Output the (X, Y) coordinate of the center of the cell containing the given text.  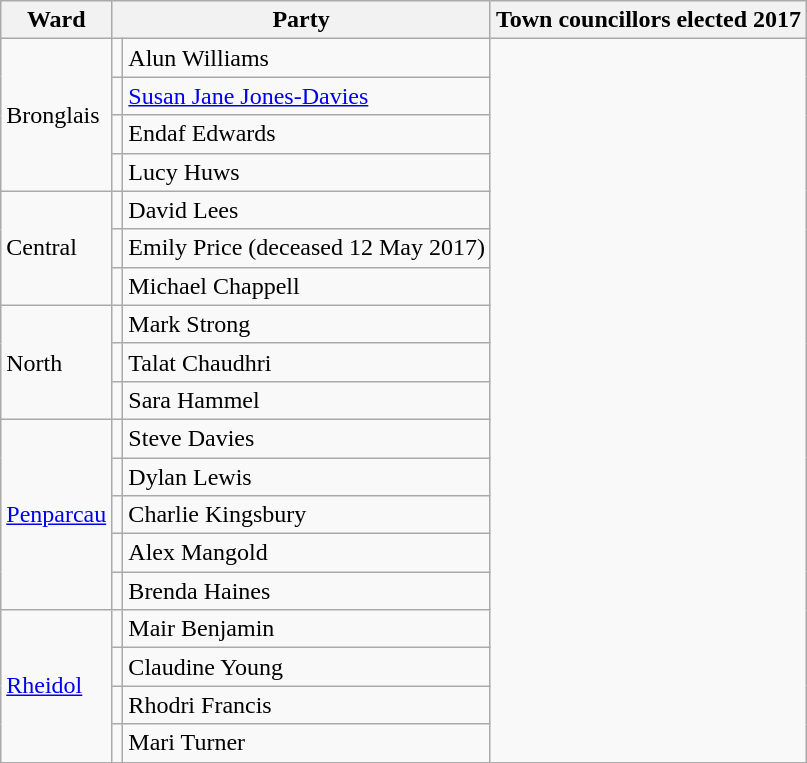
Lucy Huws (307, 172)
Brenda Haines (307, 591)
Emily Price (deceased 12 May 2017) (307, 248)
Mark Strong (307, 324)
Town councillors elected 2017 (648, 20)
Mair Benjamin (307, 629)
Central (56, 248)
Charlie Kingsbury (307, 515)
Bronglais (56, 115)
Steve Davies (307, 438)
Michael Chappell (307, 286)
Endaf Edwards (307, 134)
Talat Chaudhri (307, 362)
Party (302, 20)
Sara Hammel (307, 400)
Penparcau (56, 514)
David Lees (307, 210)
Alex Mangold (307, 553)
Rheidol (56, 686)
Susan Jane Jones-Davies (307, 96)
Mari Turner (307, 743)
Dylan Lewis (307, 477)
Rhodri Francis (307, 705)
Alun Williams (307, 58)
North (56, 362)
Claudine Young (307, 667)
Ward (56, 20)
